Provide the [x, y] coordinate of the cell's center where the given text is located.  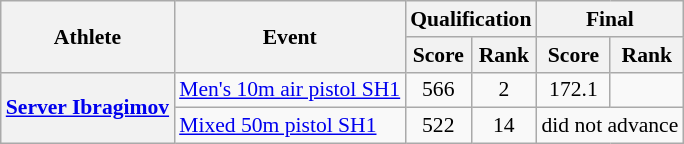
14 [504, 126]
172.1 [574, 90]
Men's 10m air pistol SH1 [290, 90]
Event [290, 36]
Server Ibragimov [88, 108]
522 [438, 126]
Final [610, 19]
566 [438, 90]
Mixed 50m pistol SH1 [290, 126]
Athlete [88, 36]
2 [504, 90]
did not advance [610, 126]
Qualification [470, 19]
